Return (X, Y) of the center of cell containing provided text 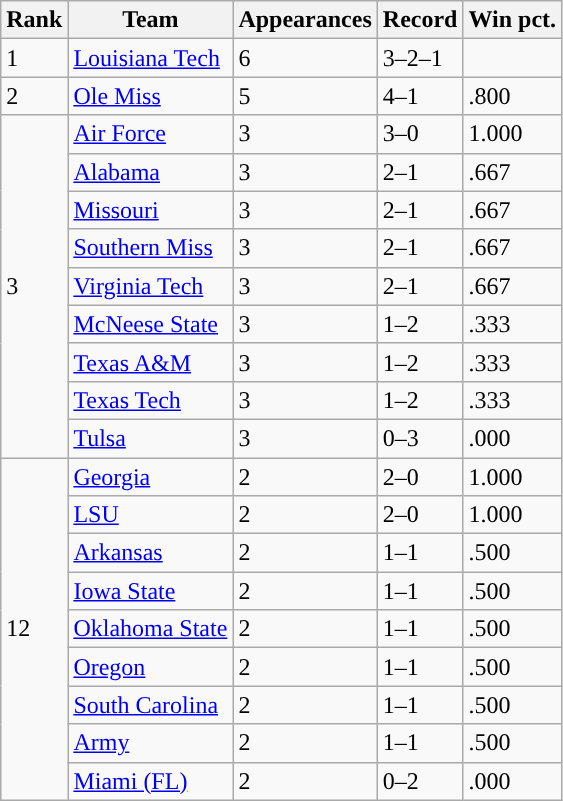
Win pct. (512, 20)
Virginia Tech (150, 286)
Oregon (150, 667)
Southern Miss (150, 248)
.800 (512, 96)
4–1 (420, 96)
6 (305, 58)
LSU (150, 515)
Oklahoma State (150, 629)
Louisiana Tech (150, 58)
McNeese State (150, 324)
Missouri (150, 210)
1 (34, 58)
Team (150, 20)
Ole Miss (150, 96)
Record (420, 20)
South Carolina (150, 705)
Texas A&M (150, 362)
Texas Tech (150, 400)
Army (150, 743)
Iowa State (150, 591)
Rank (34, 20)
12 (34, 630)
3–2–1 (420, 58)
Air Force (150, 134)
Arkansas (150, 553)
Tulsa (150, 438)
3–0 (420, 134)
0–3 (420, 438)
Miami (FL) (150, 781)
Georgia (150, 477)
0–2 (420, 781)
5 (305, 96)
Alabama (150, 172)
Appearances (305, 20)
